Find where the given text appears and provide that cell's center as [x, y] coordinate. 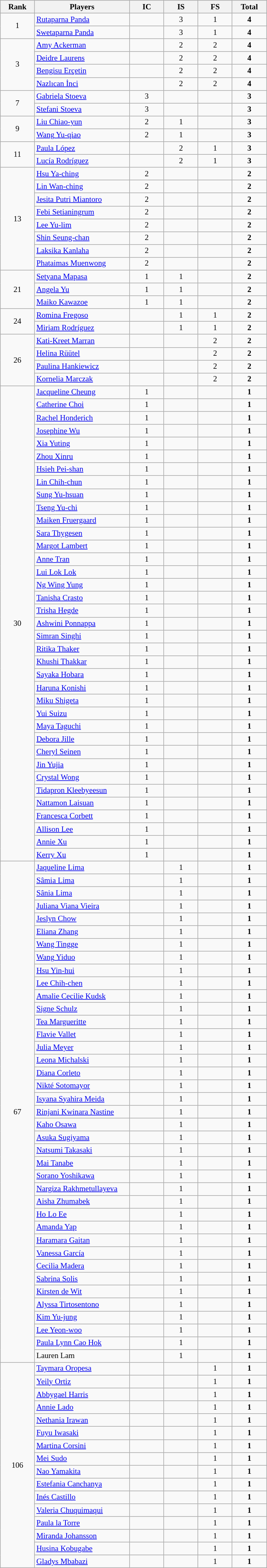
Romina Fregoso [82, 315]
106 [17, 1465]
Francesca Corbett [82, 816]
Diana Corleto [82, 1073]
7 [17, 103]
26 [17, 360]
21 [17, 289]
Rutaparna Panda [82, 19]
Zhou Xinru [82, 456]
Angela Yu [82, 290]
Rank [17, 7]
Trisha Hegde [82, 611]
Nargiza Rakhmetullayeva [82, 1189]
Abbygael Harris [82, 1395]
Husina Kobugabe [82, 1549]
Nethania Irawan [82, 1420]
Alyssa Tirtosentono [82, 1304]
Haramara Gaitan [82, 1240]
Tanisha Crasto [82, 598]
Maya Taguchi [82, 726]
Xia Yuting [82, 443]
Julia Meyer [82, 1047]
Sara Thygesen [82, 534]
Lee Yu-lim [82, 225]
Players [82, 7]
Natsumi Takasaki [82, 1151]
Signe Schulz [82, 1009]
Asuka Sugiyama [82, 1138]
Yeily Ortiz [82, 1382]
Annie Lado [82, 1407]
Sâmia Lima [82, 880]
Estefania Canchanya [82, 1484]
Paula Lynn Cao Hok [82, 1343]
Miranda Johansson [82, 1536]
Laksika Kanlaha [82, 251]
Lauren Lam [82, 1356]
Jaqueline Lima [82, 867]
Gabriela Stoeva [82, 97]
Vanessa García [82, 1253]
Margot Lambert [82, 546]
Miriam Rodríguez [82, 328]
Bengisu Erçetin [82, 71]
Hsu Ya-ching [82, 174]
Martina Corsini [82, 1446]
Isyana Syahira Meida [82, 1099]
Aisha Zhumabek [82, 1202]
Paulina Hankiewicz [82, 366]
Shin Seung-chan [82, 238]
FS [215, 7]
9 [17, 128]
Mei Sudo [82, 1459]
Maiko Kawazoe [82, 302]
Ashwini Ponnappa [82, 623]
Kim Yu-jung [82, 1317]
Yui Suizu [82, 714]
Rachel Honderich [82, 418]
Kornelia Marczak [82, 379]
Nattamon Laisuan [82, 803]
Ritika Thaker [82, 649]
Anne Tran [82, 559]
Rinjani Kwinara Nastine [82, 1112]
Sorano Yoshikawa [82, 1176]
Maiken Fruergaard [82, 521]
Khushi Thakkar [82, 662]
Sayaka Hobara [82, 675]
11 [17, 154]
Miku Shigeta [82, 701]
Kerry Xu [82, 855]
Catherine Choi [82, 405]
Sabrina Solis [82, 1279]
Lin Wan-ching [82, 187]
Cheryl Seinen [82, 752]
Setyana Mapasa [82, 277]
Wang Yu-qiao [82, 135]
Josephine Wu [82, 431]
Lui Lok Lok [82, 572]
Amalie Cecilie Kudsk [82, 996]
Inés Castillo [82, 1497]
13 [17, 218]
Hsu Yin-hui [82, 971]
Wang Yiduo [82, 958]
Lucía Rodríguez [82, 161]
Debora Jille [82, 739]
Kati-Kreet Marran [82, 341]
Jeslyn Chow [82, 919]
Paula López [82, 148]
30 [17, 624]
Tseng Yu-chi [82, 508]
Jacqueline Cheung [82, 392]
Sânia Lima [82, 893]
Leona Michalski [82, 1060]
Kirsten de Wit [82, 1292]
Deidre Laurens [82, 58]
Amanda Yap [82, 1227]
Ho Lo Ee [82, 1215]
Paula la Torre [82, 1523]
Tea Margueritte [82, 1022]
Lee Yeon-woo [82, 1330]
67 [17, 1112]
Kaho Osawa [82, 1125]
Allison Lee [82, 829]
Mai Tanabe [82, 1163]
Total [249, 7]
Sung Yu-hsuan [82, 495]
Tidapron Kleebyeesun [82, 791]
Ng Wing Yung [82, 585]
Eliana Zhang [82, 932]
Nikté Sotomayor [82, 1086]
Liu Chiao-yun [82, 122]
Amy Ackerman [82, 45]
Gladys Mbabazi [82, 1562]
Valeria Chuquimaqui [82, 1510]
Crystal Wong [82, 778]
Phataimas Muenwong [82, 264]
Helina Rüütel [82, 354]
Nazlıcan İnci [82, 84]
Annie Xu [82, 842]
Haruna Konishi [82, 688]
Swetaparna Panda [82, 32]
Lee Chih-chen [82, 983]
IC [147, 7]
IS [181, 7]
Flavie Vallet [82, 1035]
Jin Yujia [82, 765]
Juliana Viana Vieira [82, 906]
Stefani Stoeva [82, 110]
Fuyu Iwasaki [82, 1433]
Lin Chih-chun [82, 482]
Hsieh Pei-shan [82, 469]
Simran Singhi [82, 636]
Nao Yamakita [82, 1472]
Jesita Putri Miantoro [82, 199]
Febi Setianingrum [82, 212]
Wang Tingge [82, 945]
24 [17, 322]
Taymara Oropesa [82, 1369]
Cecilia Madera [82, 1266]
